From the cell containing the given text, extract its center point as [X, Y] coordinate. 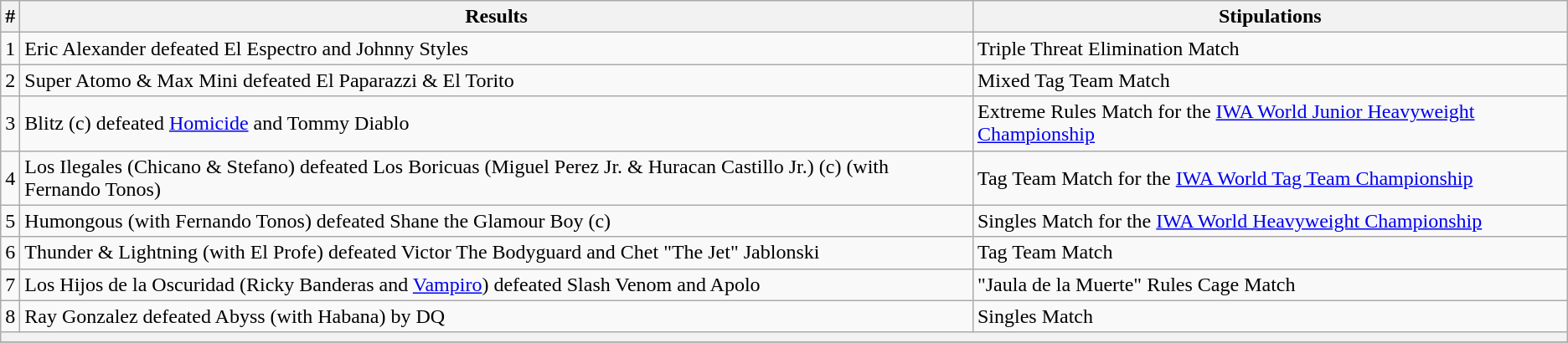
Humongous (with Fernando Tonos) defeated Shane the Glamour Boy (c) [497, 221]
Triple Threat Elimination Match [1270, 49]
7 [10, 284]
4 [10, 177]
"Jaula de la Muerte" Rules Cage Match [1270, 284]
8 [10, 316]
Los Hijos de la Oscuridad (Ricky Banderas and Vampiro) defeated Slash Venom and Apolo [497, 284]
Los Ilegales (Chicano & Stefano) defeated Los Boricuas (Miguel Perez Jr. & Huracan Castillo Jr.) (c) (with Fernando Tonos) [497, 177]
Singles Match for the IWA World Heavyweight Championship [1270, 221]
3 [10, 124]
Singles Match [1270, 316]
Eric Alexander defeated El Espectro and Johnny Styles [497, 49]
Ray Gonzalez defeated Abyss (with Habana) by DQ [497, 316]
5 [10, 221]
2 [10, 80]
Results [497, 17]
Mixed Tag Team Match [1270, 80]
1 [10, 49]
6 [10, 253]
Tag Team Match [1270, 253]
Thunder & Lightning (with El Profe) defeated Victor The Bodyguard and Chet "The Jet" Jablonski [497, 253]
# [10, 17]
Tag Team Match for the IWA World Tag Team Championship [1270, 177]
Super Atomo & Max Mini defeated El Paparazzi & El Torito [497, 80]
Blitz (c) defeated Homicide and Tommy Diablo [497, 124]
Extreme Rules Match for the IWA World Junior Heavyweight Championship [1270, 124]
Stipulations [1270, 17]
